Return [x, y] of the center of cell containing provided text 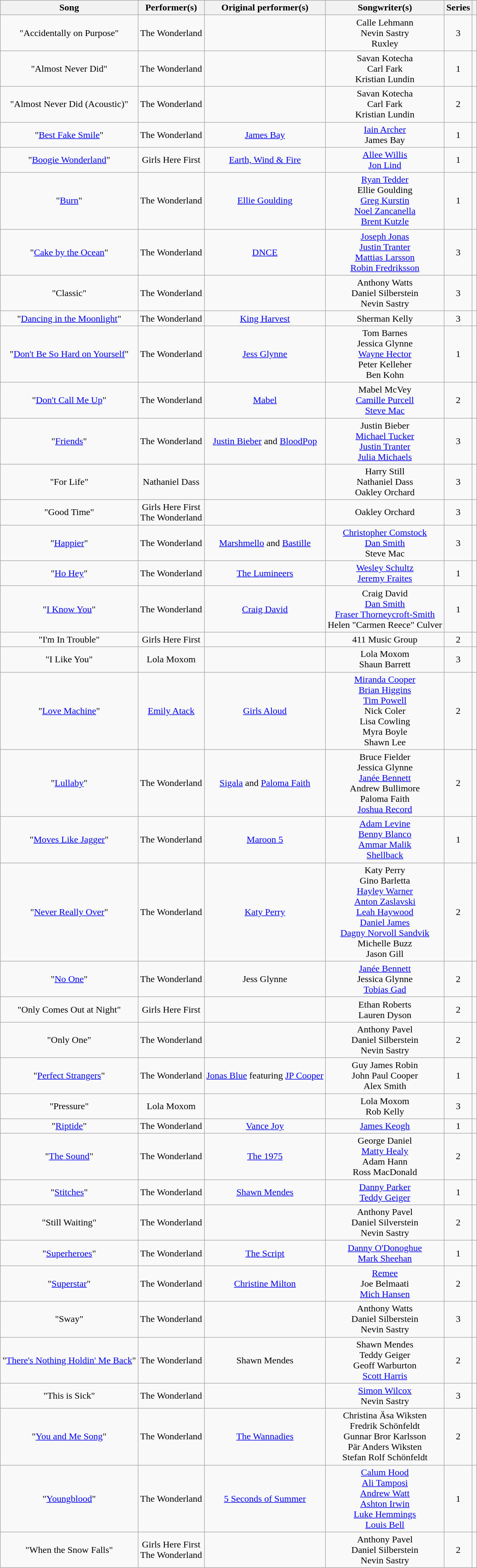
Emily Atack [171, 711]
Katy Perry [265, 912]
DNCE [265, 252]
Shawn Mendes Teddy Geiger Geoff Warburton Scott Harris [385, 1360]
Danny Parker Teddy Geiger [385, 1192]
Sherman Kelly [385, 318]
James Bay [265, 135]
"Riptide" [69, 1126]
Craig David [265, 609]
Oakley Orchard [385, 512]
"Happier" [69, 543]
"I'm In Trouble" [69, 639]
Maroon 5 [265, 839]
Anthony Pavel Daniel Silverstein Nevin Sastry [385, 1223]
Miranda Cooper Brian Higgins Tim Powell Nick Coler Lisa Cowling Myra Boyle Shawn Lee [385, 711]
"Only One" [69, 1040]
Remee Joe Belmaati Mich Hansen [385, 1284]
Wesley Schultz Jeremy Fraites [385, 574]
Simon Wilcox Nevin Sastry [385, 1396]
The Wannadies [265, 1437]
Lola Moxom Rob Kelly [385, 1106]
"Classic" [69, 293]
"Accidentally on Purpose" [69, 33]
Christine Milton [265, 1284]
"Stitches" [69, 1192]
The 1975 [265, 1156]
Lola Moxom Shaun Barrett [385, 660]
"Lullaby" [69, 783]
James Keogh [385, 1126]
"This is Sick" [69, 1396]
"No One" [69, 979]
"Moves Like Jagger" [69, 839]
Song [69, 8]
"Almost Never Did (Acoustic)" [69, 104]
George Daniel Matty Healy Adam Hann Ross MacDonald [385, 1156]
Iain Archer James Bay [385, 135]
"Friends" [69, 441]
The Script [265, 1253]
Jonas Blue featuring JP Cooper [265, 1075]
Allee Willis Jon Lind [385, 160]
Joseph Jonas Justin Tranter Mattias Larsson Robin Fredriksson [385, 252]
Janée Bennett Jessica Glynne Tobias Gad [385, 979]
Ethan Roberts Lauren Dyson [385, 1009]
"I Know You" [69, 609]
Sigala and Paloma Faith [265, 783]
Christopher Comstock Dan Smith Steve Mac [385, 543]
Nathaniel Dass [171, 482]
"Boogie Wonderland" [69, 160]
Justin Bieber Michael Tucker Justin Tranter Julia Michaels [385, 441]
Original performer(s) [265, 8]
Ellie Goulding [265, 201]
5 Seconds of Summer [265, 1498]
"Cake by the Ocean" [69, 252]
Calle Lehmann Nevin Sastry Ruxley [385, 33]
Vance Joy [265, 1126]
Justin Bieber and BloodPop [265, 441]
Mabel McVey Camille Purcell Steve Mac [385, 400]
Calum Hood Ali Tamposi Andrew Watt Ashton Irwin Luke Hemmings Louis Bell [385, 1498]
The Lumineers [265, 574]
"Love Machine" [69, 711]
Girls Aloud [265, 711]
"There's Nothing Holdin' Me Back" [69, 1360]
"Good Time" [69, 512]
"For Life" [69, 482]
"You and Me Song" [69, 1437]
"Youngblood" [69, 1498]
Tom Barnes Jessica Glynne Wayne Hector Peter Kelleher Ben Kohn [385, 354]
Ryan Tedder Ellie Goulding Greg Kurstin Noel Zancanella Brent Kutzle [385, 201]
"Never Really Over" [69, 912]
411 Music Group [385, 639]
Marshmello and Bastille [265, 543]
"Almost Never Did" [69, 69]
"Still Waiting" [69, 1223]
Adam Levine Benny Blanco Ammar Malik Shellback [385, 839]
Guy James Robin John Paul Cooper Alex Smith [385, 1075]
"When the Snow Falls" [69, 1550]
"Sway" [69, 1319]
Performer(s) [171, 8]
Danny O'Donoghue Mark Sheehan [385, 1253]
"Don't Be So Hard on Yourself" [69, 354]
"Perfect Strangers" [69, 1075]
Katy Perry Gino Barletta Hayley Warner Anton Zaslavski Leah Haywood Daniel James Dagny Norvoll Sandvik Michelle Buzz Jason Gill [385, 912]
Christina Äsa Wiksten Fredrik Schönfeldt Gunnar Bror Karlsson Pär Anders Wiksten Stefan Rolf Schönfeldt [385, 1437]
King Harvest [265, 318]
Harry Still Nathaniel Dass Oakley Orchard [385, 482]
"Best Fake Smile" [69, 135]
"Burn" [69, 201]
"I Like You" [69, 660]
"Superheroes" [69, 1253]
Craig David Dan Smith Fraser Thorneycroft-Smith Helen "Carmen Reece" Culver [385, 609]
"Don't Call Me Up" [69, 400]
"Superstar" [69, 1284]
"Only Comes Out at Night" [69, 1009]
Bruce Fielder Jessica Glynne Janée Bennett Andrew Bullimore Paloma Faith Joshua Record [385, 783]
"Pressure" [69, 1106]
Mabel [265, 400]
"Ho Hey" [69, 574]
Songwriter(s) [385, 8]
"The Sound" [69, 1156]
Series [458, 8]
Earth, Wind & Fire [265, 160]
"Dancing in the Moonlight" [69, 318]
